Determine the (x, y) coordinate at the center of the cell enclosing the given text.  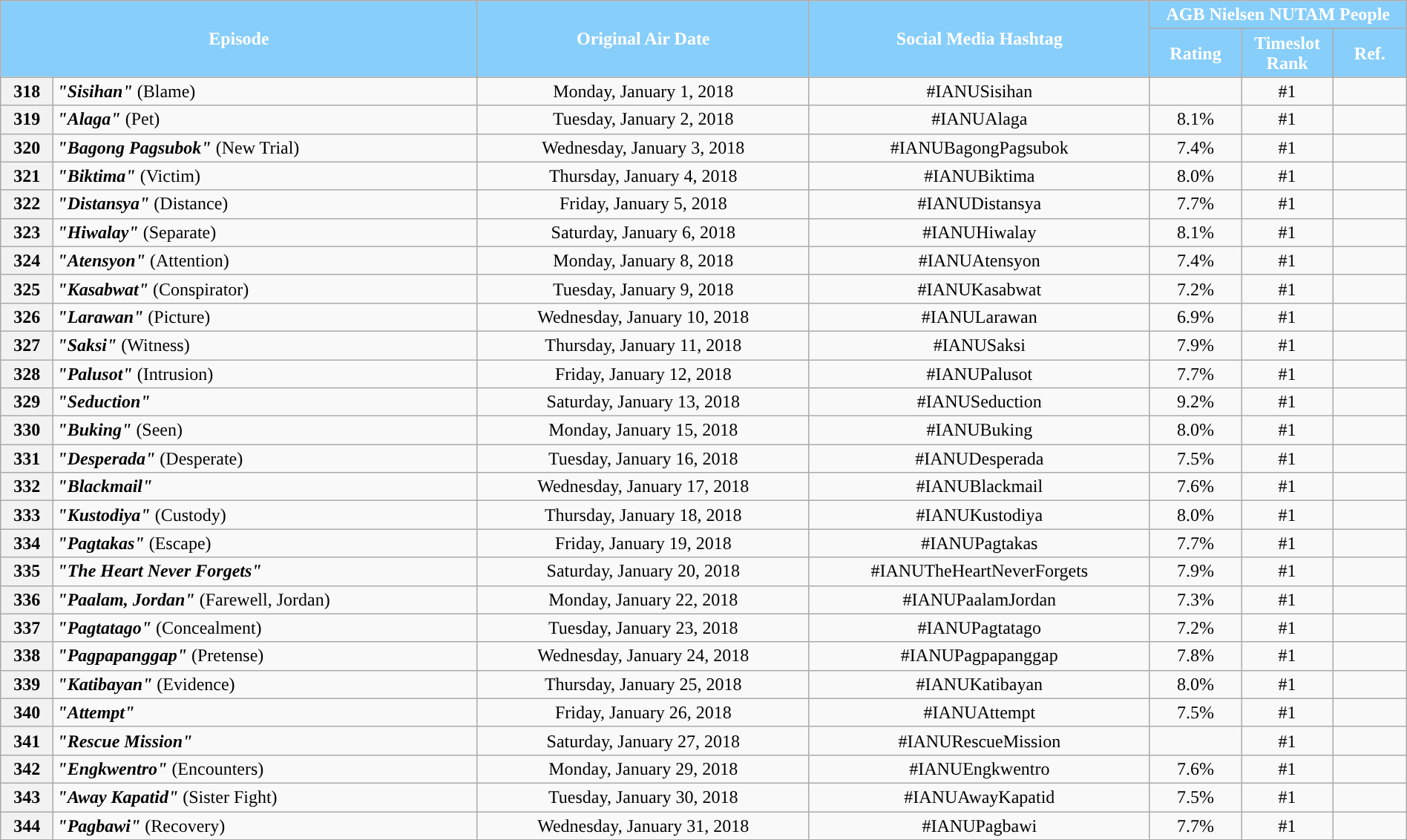
"Pagtakas" (Escape) (266, 543)
Tuesday, January 9, 2018 (643, 289)
Friday, January 12, 2018 (643, 373)
Social Media Hashtag (980, 39)
7.8% (1196, 656)
"Katibayan" (Evidence) (266, 684)
Wednesday, January 31, 2018 (643, 826)
339 (27, 684)
#IANUAlaga (980, 119)
AGB Nielsen NUTAM People (1278, 15)
9.2% (1196, 402)
Tuesday, January 16, 2018 (643, 459)
Friday, January 26, 2018 (643, 712)
318 (27, 91)
Original Air Date (643, 39)
"Sisihan" (Blame) (266, 91)
Monday, January 1, 2018 (643, 91)
#IANUAwayKapatid (980, 797)
337 (27, 628)
#IANURescueMission (980, 741)
Monday, January 29, 2018 (643, 769)
Tuesday, January 2, 2018 (643, 119)
328 (27, 373)
"Pagtatago" (Concealment) (266, 628)
336 (27, 600)
"Biktima" (Victim) (266, 176)
#IANUSaksi (980, 345)
Monday, January 15, 2018 (643, 430)
340 (27, 712)
#IANULarawan (980, 317)
Wednesday, January 3, 2018 (643, 148)
Ref. (1370, 53)
"Hiwalay" (Separate) (266, 232)
#IANUAttempt (980, 712)
Friday, January 19, 2018 (643, 543)
341 (27, 741)
330 (27, 430)
326 (27, 317)
335 (27, 571)
"Bagong Pagsubok" (New Trial) (266, 148)
Rating (1196, 53)
"Blackmail" (266, 487)
#IANUPagtakas (980, 543)
#IANUKatibayan (980, 684)
#IANUTheHeartNeverForgets (980, 571)
TimeslotRank (1288, 53)
324 (27, 260)
#IANUBagongPagsubok (980, 148)
Thursday, January 25, 2018 (643, 684)
"The Heart Never Forgets" (266, 571)
"Palusot" (Intrusion) (266, 373)
321 (27, 176)
"Alaga" (Pet) (266, 119)
#IANUHiwalay (980, 232)
#IANUDesperada (980, 459)
Tuesday, January 30, 2018 (643, 797)
334 (27, 543)
329 (27, 402)
#IANUDistansya (980, 204)
Friday, January 5, 2018 (643, 204)
"Kasabwat" (Conspirator) (266, 289)
327 (27, 345)
#IANUBlackmail (980, 487)
"Paalam, Jordan" (Farewell, Jordan) (266, 600)
320 (27, 148)
323 (27, 232)
"Buking" (Seen) (266, 430)
"Kustodiya" (Custody) (266, 515)
Saturday, January 27, 2018 (643, 741)
#IANUAtensyon (980, 260)
#IANUPagbawi (980, 826)
Wednesday, January 24, 2018 (643, 656)
Monday, January 8, 2018 (643, 260)
"Rescue Mission" (266, 741)
#IANUPaalamJordan (980, 600)
"Engkwentro" (Encounters) (266, 769)
#IANUPagtatago (980, 628)
"Pagpapanggap" (Pretense) (266, 656)
#IANUBiktima (980, 176)
325 (27, 289)
#IANUKasabwat (980, 289)
333 (27, 515)
Saturday, January 20, 2018 (643, 571)
#IANUSeduction (980, 402)
"Atensyon" (Attention) (266, 260)
Wednesday, January 10, 2018 (643, 317)
332 (27, 487)
Tuesday, January 23, 2018 (643, 628)
Monday, January 22, 2018 (643, 600)
338 (27, 656)
"Attempt" (266, 712)
331 (27, 459)
343 (27, 797)
"Seduction" (266, 402)
"Saksi" (Witness) (266, 345)
322 (27, 204)
344 (27, 826)
Saturday, January 6, 2018 (643, 232)
Thursday, January 4, 2018 (643, 176)
#IANUEngkwentro (980, 769)
"Desperada" (Desperate) (266, 459)
Episode (239, 39)
Saturday, January 13, 2018 (643, 402)
Wednesday, January 17, 2018 (643, 487)
342 (27, 769)
#IANUPagpapanggap (980, 656)
6.9% (1196, 317)
"Distansya" (Distance) (266, 204)
#IANUSisihan (980, 91)
319 (27, 119)
"Away Kapatid" (Sister Fight) (266, 797)
#IANUPalusot (980, 373)
#IANUKustodiya (980, 515)
Thursday, January 18, 2018 (643, 515)
7.3% (1196, 600)
"Larawan" (Picture) (266, 317)
"Pagbawi" (Recovery) (266, 826)
Thursday, January 11, 2018 (643, 345)
#IANUBuking (980, 430)
